Find where the given text appears and provide that cell's center as [x, y] coordinate. 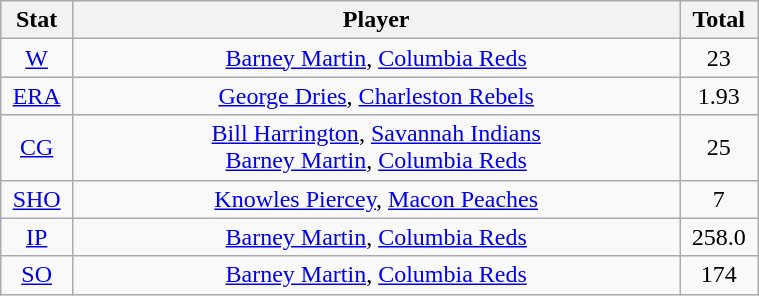
IP [37, 237]
25 [719, 148]
George Dries, Charleston Rebels [376, 96]
CG [37, 148]
1.93 [719, 96]
Total [719, 20]
Knowles Piercey, Macon Peaches [376, 199]
SHO [37, 199]
Bill Harrington, Savannah Indians Barney Martin, Columbia Reds [376, 148]
SO [37, 275]
Player [376, 20]
258.0 [719, 237]
174 [719, 275]
23 [719, 58]
ERA [37, 96]
7 [719, 199]
W [37, 58]
Stat [37, 20]
